From the cell containing the given text, extract its center point as [X, Y] coordinate. 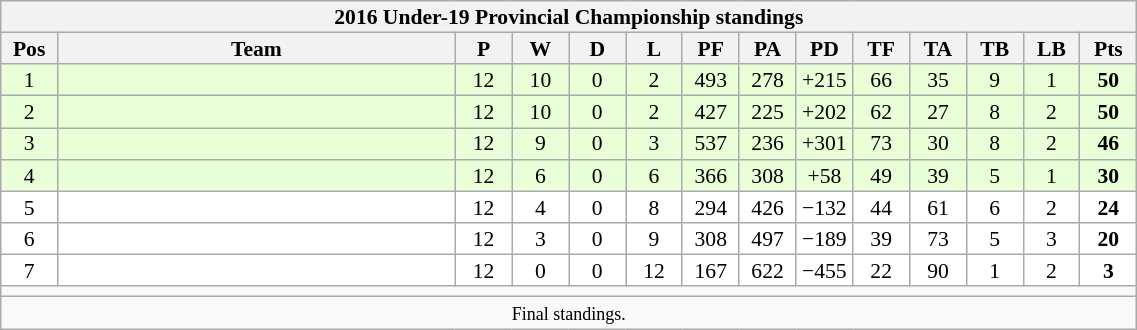
44 [882, 207]
49 [882, 176]
+301 [824, 144]
Final standings. [569, 314]
46 [1108, 144]
−455 [824, 271]
TA [938, 49]
294 [710, 207]
278 [768, 81]
PA [768, 49]
427 [710, 112]
493 [710, 81]
Pts [1108, 49]
PD [824, 49]
90 [938, 271]
225 [768, 112]
PF [710, 49]
P [484, 49]
Team [257, 49]
TB [994, 49]
L [654, 49]
537 [710, 144]
24 [1108, 207]
W [540, 49]
62 [882, 112]
426 [768, 207]
−132 [824, 207]
366 [710, 176]
20 [1108, 239]
497 [768, 239]
7 [30, 271]
236 [768, 144]
2016 Under-19 Provincial Championship standings [569, 17]
LB [1052, 49]
Pos [30, 49]
167 [710, 271]
TF [882, 49]
66 [882, 81]
+215 [824, 81]
61 [938, 207]
−189 [824, 239]
D [598, 49]
622 [768, 271]
35 [938, 81]
22 [882, 271]
+58 [824, 176]
+202 [824, 112]
27 [938, 112]
